Detect which cell encompasses the target text, then output its [X, Y] center coordinate. 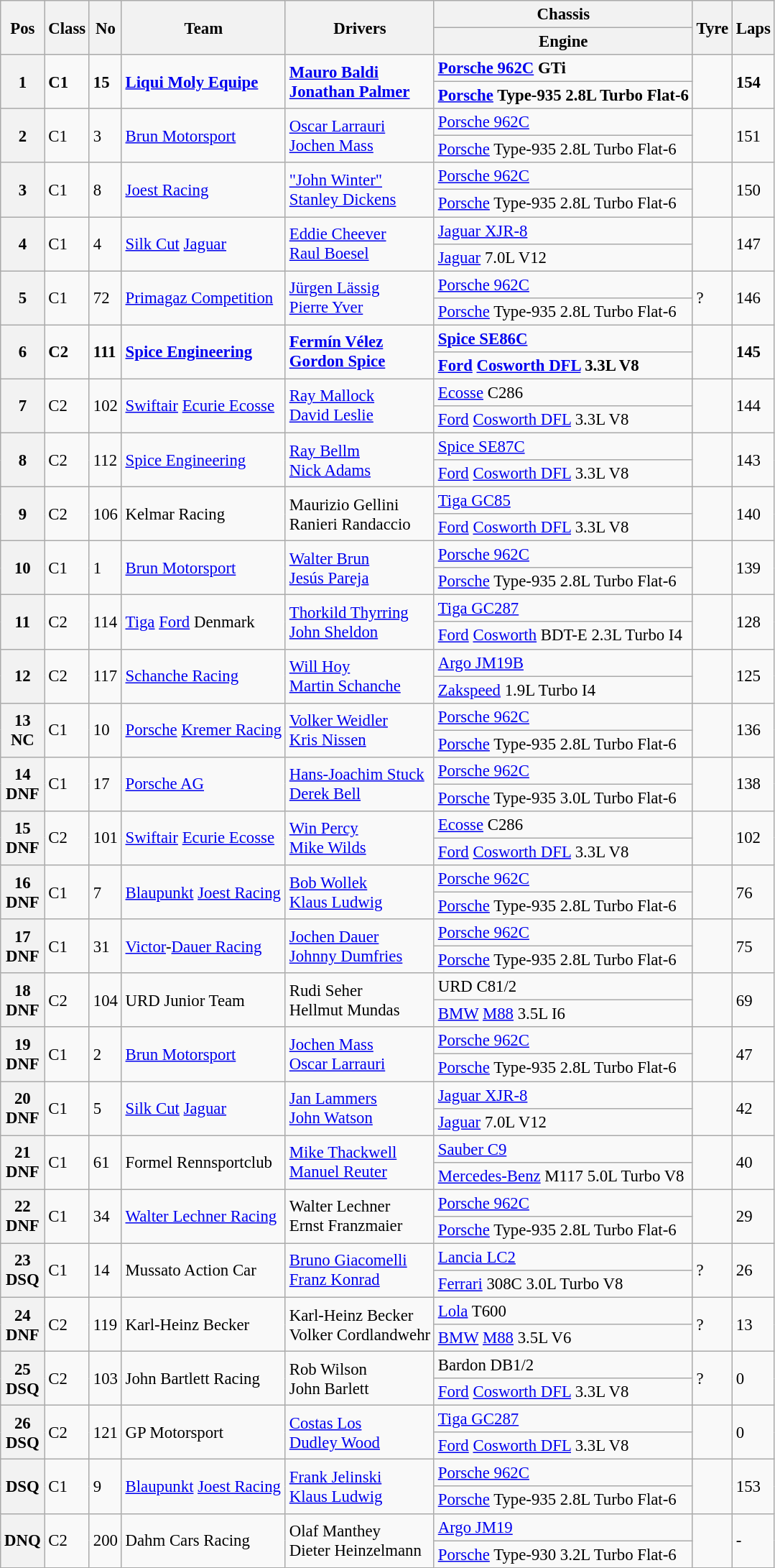
Drivers [359, 27]
13 [753, 1324]
16DNF [23, 893]
14DNF [23, 785]
Costas Los Dudley Wood [359, 1433]
47 [753, 1055]
Spice SE87C [563, 446]
17 [105, 785]
145 [753, 352]
Porsche Type-935 3.0L Turbo Flat-6 [563, 798]
119 [105, 1324]
144 [753, 405]
Schanche Racing [203, 675]
61 [105, 1163]
Rudi Seher Hellmut Mundas [359, 1000]
140 [753, 515]
Team [203, 27]
26DSQ [23, 1433]
154 [753, 82]
Jan Lammers John Watson [359, 1108]
Lola T600 [563, 1311]
34 [105, 1216]
Jochen Dauer Johnny Dumfries [359, 946]
200 [105, 1541]
31 [105, 946]
Mercedes-Benz M117 5.0L Turbo V8 [563, 1176]
15DNF [23, 838]
Walter Brun Jesús Pareja [359, 568]
URD Junior Team [203, 1000]
106 [105, 515]
Mauro Baldi Jonathan Palmer [359, 82]
Eddie Cheever Raul Boesel [359, 244]
Ferrari 308C 3.0L Turbo V8 [563, 1284]
20DNF [23, 1108]
Class [68, 27]
Bardon DB1/2 [563, 1365]
13NC [23, 730]
Lancia LC2 [563, 1257]
Formel Rennsportclub [203, 1163]
14 [105, 1270]
DNQ [23, 1541]
15 [105, 82]
"John Winter" Stanley Dickens [359, 190]
Jürgen Lässig Pierre Yver [359, 298]
Porsche Type-930 3.2L Turbo Flat-6 [563, 1554]
146 [753, 298]
- [753, 1541]
150 [753, 190]
Victor-Dauer Racing [203, 946]
Bob Wollek Klaus Ludwig [359, 893]
19DNF [23, 1055]
Olaf Manthey Dieter Heinzelmann [359, 1541]
Spice SE86C [563, 338]
URD C81/2 [563, 987]
Argo JM19B [563, 663]
Walter Lechner Racing [203, 1216]
Win Percy Mike Wilds [359, 838]
Pos [23, 27]
25DSQ [23, 1378]
Ray Mallock David Leslie [359, 405]
121 [105, 1433]
Joest Racing [203, 190]
Fermín Vélez Gordon Spice [359, 352]
Engine [563, 42]
75 [753, 946]
22DNF [23, 1216]
Tyre [713, 27]
21DNF [23, 1163]
76 [753, 893]
Liqui Moly Equipe [203, 82]
Thorkild Thyrring John Sheldon [359, 622]
Jochen Mass Oscar Larrauri [359, 1055]
Primagaz Competition [203, 298]
138 [753, 785]
103 [105, 1378]
24DNF [23, 1324]
Mussato Action Car [203, 1270]
Kelmar Racing [203, 515]
136 [753, 730]
John Bartlett Racing [203, 1378]
12 [23, 675]
Bruno Giacomelli Franz Konrad [359, 1270]
Mike Thackwell Manuel Reuter [359, 1163]
BMW M88 3.5L V6 [563, 1338]
Tiga Ford Denmark [203, 622]
Karl-Heinz Becker Volker Cordlandwehr [359, 1324]
72 [105, 298]
Porsche AG [203, 785]
6 [23, 352]
Karl-Heinz Becker [203, 1324]
Porsche Kremer Racing [203, 730]
26 [753, 1270]
112 [105, 460]
Frank Jelinski Klaus Ludwig [359, 1486]
Will Hoy Martin Schanche [359, 675]
Laps [753, 27]
101 [105, 838]
143 [753, 460]
Ford Cosworth BDT-E 2.3L Turbo I4 [563, 636]
Oscar Larrauri Jochen Mass [359, 135]
DSQ [23, 1486]
139 [753, 568]
Chassis [563, 14]
125 [753, 675]
40 [753, 1163]
114 [105, 622]
Argo JM19 [563, 1527]
153 [753, 1486]
151 [753, 135]
23DSQ [23, 1270]
Walter Lechner Ernst Franzmaier [359, 1216]
Porsche 962C GTi [563, 68]
Dahm Cars Racing [203, 1541]
42 [753, 1108]
Volker Weidler Kris Nissen [359, 730]
104 [105, 1000]
11 [23, 622]
128 [753, 622]
117 [105, 675]
Ray Bellm Nick Adams [359, 460]
GP Motorsport [203, 1433]
Rob Wilson John Barlett [359, 1378]
Tiga GC85 [563, 501]
69 [753, 1000]
29 [753, 1216]
147 [753, 244]
111 [105, 352]
17DNF [23, 946]
BMW M88 3.5L I6 [563, 1014]
Sauber C9 [563, 1149]
18DNF [23, 1000]
No [105, 27]
Zakspeed 1.9L Turbo I4 [563, 690]
Maurizio Gellini Ranieri Randaccio [359, 515]
Hans-Joachim Stuck Derek Bell [359, 785]
